Extract the [x, y] coordinate from the center of the cell holding the provided text.  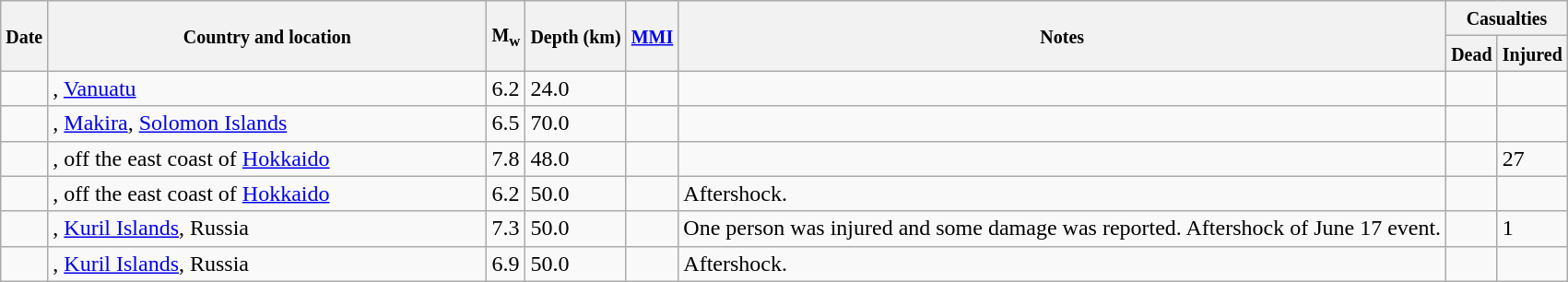
1 [1532, 229]
, Makira, Solomon Islands [267, 123]
6.5 [506, 123]
Country and location [267, 36]
48.0 [575, 159]
Depth (km) [575, 36]
Notes [1062, 36]
Mw [506, 36]
Dead [1472, 53]
, Vanuatu [267, 88]
MMI [653, 36]
Date [24, 36]
Casualties [1507, 18]
One person was injured and some damage was reported. Aftershock of June 17 event. [1062, 229]
70.0 [575, 123]
24.0 [575, 88]
27 [1532, 159]
7.3 [506, 229]
6.9 [506, 264]
Injured [1532, 53]
7.8 [506, 159]
